Pinpoint the cell where the given text exists, returning its (X, Y) midpoint coordinate. 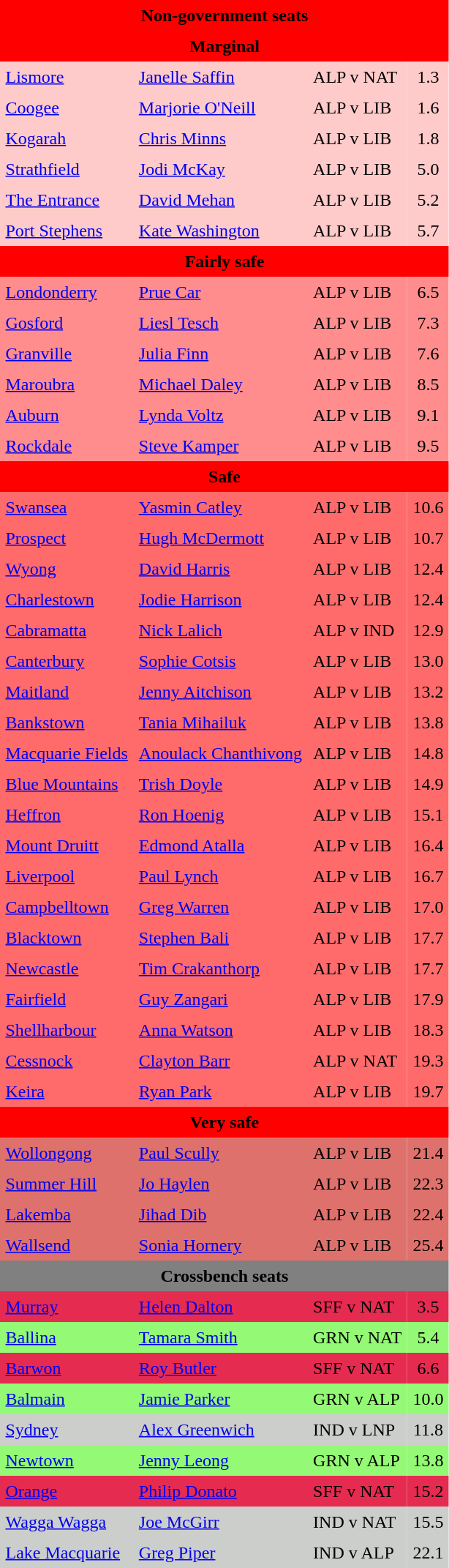
Canterbury (67, 662)
Lynda Voltz (220, 416)
Fairfield (67, 1000)
6.6 (429, 1369)
Roy Butler (220, 1369)
Coogee (67, 108)
Strathfield (67, 170)
Newtown (67, 1461)
Edmond Atalla (220, 846)
Kogarah (67, 139)
Port Stephens (67, 231)
Kate Washington (220, 231)
Lismore (67, 78)
Hugh McDermott (220, 539)
7.3 (429, 324)
David Harris (220, 570)
Stephen Bali (220, 938)
Very safe (224, 1123)
Tim Crakanthorp (220, 969)
Bankstown (67, 723)
13.2 (429, 692)
ALP v IND (358, 631)
1.8 (429, 139)
Michael Daley (220, 385)
1.6 (429, 108)
Marginal (224, 47)
Julia Finn (220, 354)
16.4 (429, 846)
5.0 (429, 170)
Sonia Hornery (220, 1246)
15.1 (429, 815)
Ryan Park (220, 1092)
Sophie Cotsis (220, 662)
15.5 (429, 1523)
5.4 (429, 1338)
10.7 (429, 539)
25.4 (429, 1246)
Campbelltown (67, 908)
Jenny Leong (220, 1461)
12.9 (429, 631)
Paul Lynch (220, 877)
Newcastle (67, 969)
Prospect (67, 539)
Steve Kamper (220, 447)
Chris Minns (220, 139)
21.4 (429, 1154)
5.2 (429, 201)
Rockdale (67, 447)
Alex Greenwich (220, 1430)
Guy Zangari (220, 1000)
Marjorie O'Neill (220, 108)
Shellharbour (67, 1031)
Philip Donato (220, 1492)
Gosford (67, 324)
22.4 (429, 1215)
Ron Hoenig (220, 815)
David Mehan (220, 201)
10.6 (429, 508)
9.5 (429, 447)
9.1 (429, 416)
Lakemba (67, 1215)
Prue Car (220, 293)
Jihad Dib (220, 1215)
Macquarie Fields (67, 754)
7.6 (429, 354)
Cabramatta (67, 631)
Jo Haylen (220, 1184)
Barwon (67, 1369)
Granville (67, 354)
Tania Mihailuk (220, 723)
Clayton Barr (220, 1061)
Mount Druitt (67, 846)
Wallsend (67, 1246)
14.8 (429, 754)
Jodi McKay (220, 170)
10.0 (429, 1400)
13.0 (429, 662)
Blue Mountains (67, 785)
Murray (67, 1307)
Anna Watson (220, 1031)
Paul Scully (220, 1154)
1.3 (429, 78)
Charlestown (67, 600)
IND v LNP (358, 1430)
Maitland (67, 692)
Yasmin Catley (220, 508)
Ballina (67, 1338)
Summer Hill (67, 1184)
Keira (67, 1092)
Londonderry (67, 293)
14.9 (429, 785)
15.2 (429, 1492)
Crossbench seats (224, 1277)
5.7 (429, 231)
Blacktown (67, 938)
Janelle Saffin (220, 78)
Heffron (67, 815)
Cessnock (67, 1061)
Liverpool (67, 877)
16.7 (429, 877)
Non-government seats (224, 16)
Wagga Wagga (67, 1523)
Safe (224, 477)
The Entrance (67, 201)
17.0 (429, 908)
Jodie Harrison (220, 600)
18.3 (429, 1031)
19.3 (429, 1061)
Greg Warren (220, 908)
Helen Dalton (220, 1307)
6.5 (429, 293)
Joe McGirr (220, 1523)
Fairly safe (224, 262)
Balmain (67, 1400)
GRN v NAT (358, 1338)
Swansea (67, 508)
IND v NAT (358, 1523)
Liesl Tesch (220, 324)
Trish Doyle (220, 785)
Jenny Aitchison (220, 692)
Sydney (67, 1430)
Wyong (67, 570)
Wollongong (67, 1154)
3.5 (429, 1307)
17.9 (429, 1000)
Jamie Parker (220, 1400)
11.8 (429, 1430)
Orange (67, 1492)
Maroubra (67, 385)
Auburn (67, 416)
Nick Lalich (220, 631)
19.7 (429, 1092)
8.5 (429, 385)
Tamara Smith (220, 1338)
Anoulack Chanthivong (220, 754)
22.3 (429, 1184)
